Locate the cell with the specified text and output its (X, Y) center coordinate. 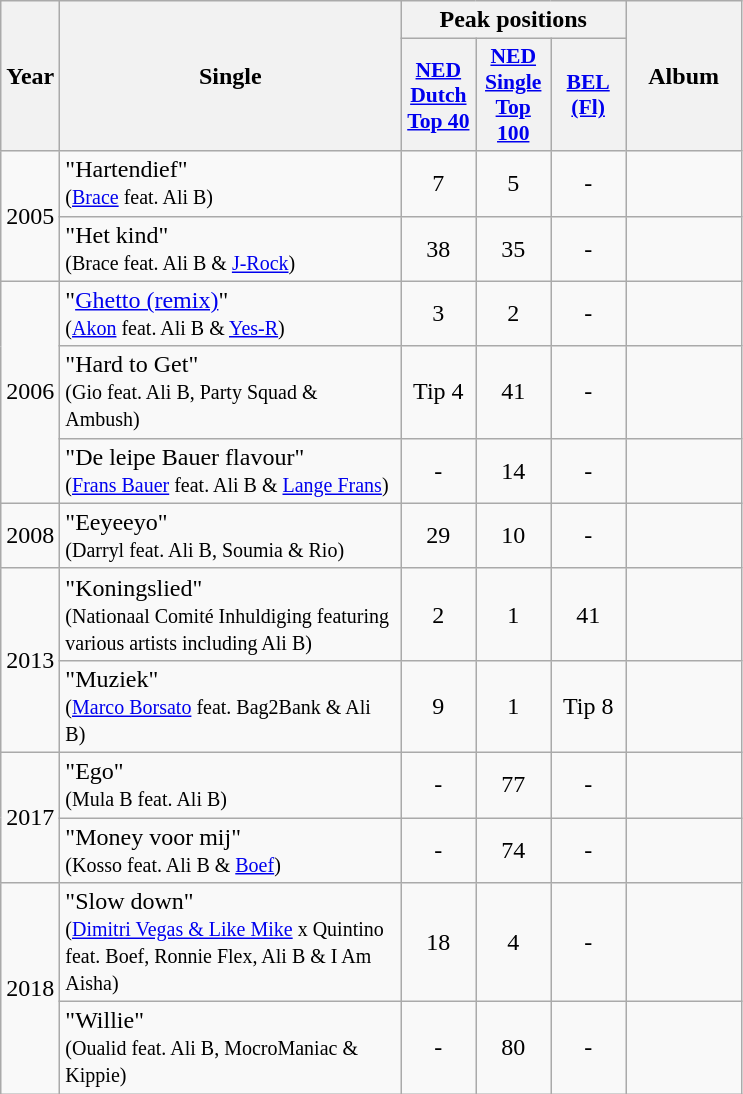
BEL(Fl) (588, 95)
2006 (30, 392)
"Hard to Get"(Gio feat. Ali B, Party Squad & Ambush) (230, 392)
2008 (30, 536)
2005 (30, 216)
"Slow down"(Dimitri Vegas & Like Mike x Quintino feat. Boef, Ronnie Flex, Ali B & I Am Aisha) (230, 942)
"Eeyeeyo"(Darryl feat. Ali B, Soumia & Rio) (230, 536)
"Hartendief"(Brace feat. Ali B) (230, 184)
"Koningslied"(Nationaal Comité Inhuldiging featuring various artists including Ali B) (230, 614)
Album (684, 76)
Year (30, 76)
"Het kind"(Brace feat. Ali B & J-Rock) (230, 248)
"De leipe Bauer flavour"(Frans Bauer feat. Ali B & Lange Frans) (230, 470)
"Willie"(Oualid feat. Ali B, MocroManiac & Kippie) (230, 1048)
2018 (30, 988)
77 (514, 784)
NEDDutch Top 40 (438, 95)
Single (230, 76)
74 (514, 850)
4 (514, 942)
3 (438, 314)
"Ego"(Mula B feat. Ali B) (230, 784)
80 (514, 1048)
7 (438, 184)
Tip 8 (588, 706)
29 (438, 536)
NEDSingle Top 100 (514, 95)
Tip 4 (438, 392)
9 (438, 706)
38 (438, 248)
2013 (30, 660)
14 (514, 470)
10 (514, 536)
"Money voor mij"(Kosso feat. Ali B & Boef) (230, 850)
Peak positions (514, 20)
35 (514, 248)
5 (514, 184)
"Muziek"(Marco Borsato feat. Bag2Bank & Ali B) (230, 706)
"Ghetto (remix)"(Akon feat. Ali B & Yes-R) (230, 314)
18 (438, 942)
2017 (30, 817)
